Pinpoint the cell where the given text exists, returning its (X, Y) midpoint coordinate. 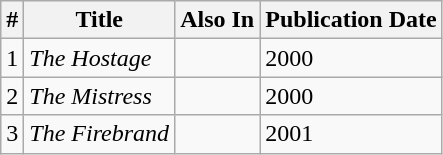
The Firebrand (100, 134)
Title (100, 20)
2001 (351, 134)
Also In (218, 20)
# (12, 20)
3 (12, 134)
The Mistress (100, 96)
1 (12, 58)
The Hostage (100, 58)
2 (12, 96)
Publication Date (351, 20)
